Locate the cell with the specified text and output its (X, Y) center coordinate. 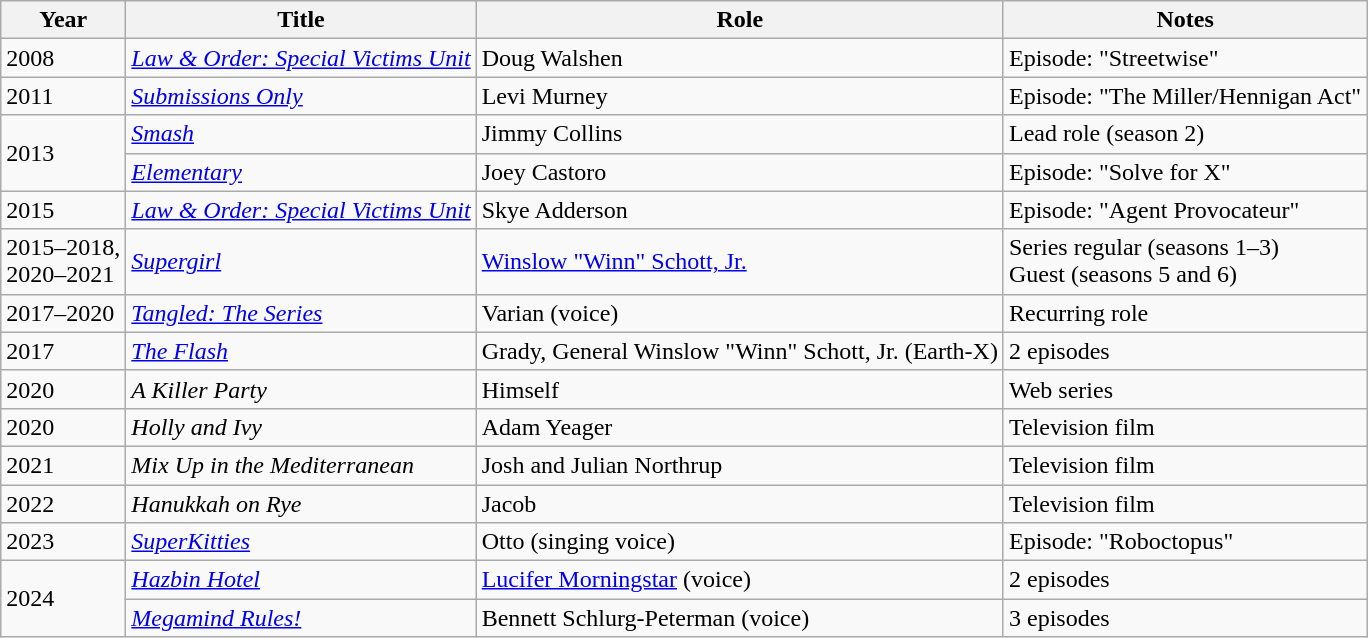
Bennett Schlurg-Peterman (voice) (740, 618)
Tangled: The Series (301, 313)
Josh and Julian Northrup (740, 465)
Jacob (740, 503)
The Flash (301, 351)
Smash (301, 134)
Joey Castoro (740, 172)
Doug Walshen (740, 58)
Skye Adderson (740, 210)
Megamind Rules! (301, 618)
Episode: "Streetwise" (1184, 58)
Mix Up in the Mediterranean (301, 465)
2013 (64, 153)
Episode: "Agent Provocateur" (1184, 210)
Varian (voice) (740, 313)
Jimmy Collins (740, 134)
Recurring role (1184, 313)
Series regular (seasons 1–3)Guest (seasons 5 and 6) (1184, 262)
Himself (740, 389)
Elementary (301, 172)
Role (740, 20)
Hanukkah on Rye (301, 503)
2017 (64, 351)
Web series (1184, 389)
2022 (64, 503)
Hazbin Hotel (301, 580)
Holly and Ivy (301, 427)
Episode: "The Miller/Hennigan Act" (1184, 96)
Grady, General Winslow "Winn" Schott, Jr. (Earth-X) (740, 351)
Lucifer Morningstar (voice) (740, 580)
Episode: "Roboctopus" (1184, 542)
Lead role (season 2) (1184, 134)
2023 (64, 542)
Year (64, 20)
Title (301, 20)
Submissions Only (301, 96)
Notes (1184, 20)
Levi Murney (740, 96)
Adam Yeager (740, 427)
2015 (64, 210)
2021 (64, 465)
Winslow "Winn" Schott, Jr. (740, 262)
SuperKitties (301, 542)
2024 (64, 599)
2008 (64, 58)
2015–2018,2020–2021 (64, 262)
2011 (64, 96)
Supergirl (301, 262)
A Killer Party (301, 389)
Otto (singing voice) (740, 542)
Episode: "Solve for X" (1184, 172)
2017–2020 (64, 313)
3 episodes (1184, 618)
